Output the [X, Y] coordinate of the center of the cell containing the given text.  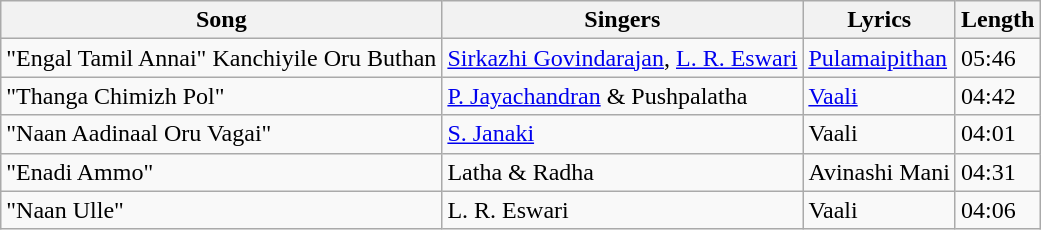
"Thanga Chimizh Pol" [222, 96]
"Enadi Ammo" [222, 172]
"Naan Aadinaal Oru Vagai" [222, 134]
P. Jayachandran & Pushpalatha [622, 96]
"Naan Ulle" [222, 210]
Song [222, 20]
04:31 [997, 172]
Avinashi Mani [880, 172]
04:42 [997, 96]
Singers [622, 20]
Length [997, 20]
04:01 [997, 134]
S. Janaki [622, 134]
Pulamaipithan [880, 58]
Sirkazhi Govindarajan, L. R. Eswari [622, 58]
Lyrics [880, 20]
Latha & Radha [622, 172]
04:06 [997, 210]
"Engal Tamil Annai" Kanchiyile Oru Buthan [222, 58]
L. R. Eswari [622, 210]
05:46 [997, 58]
